Scan for the cell matching the given text and deliver its (X, Y) coordinate at center. 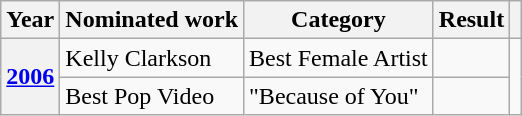
Year (30, 20)
Nominated work (152, 20)
"Because of You" (339, 96)
Best Female Artist (339, 58)
Result (471, 20)
Best Pop Video (152, 96)
Kelly Clarkson (152, 58)
Category (339, 20)
2006 (30, 77)
